Extract the (X, Y) coordinate from the center of the cell holding the provided text.  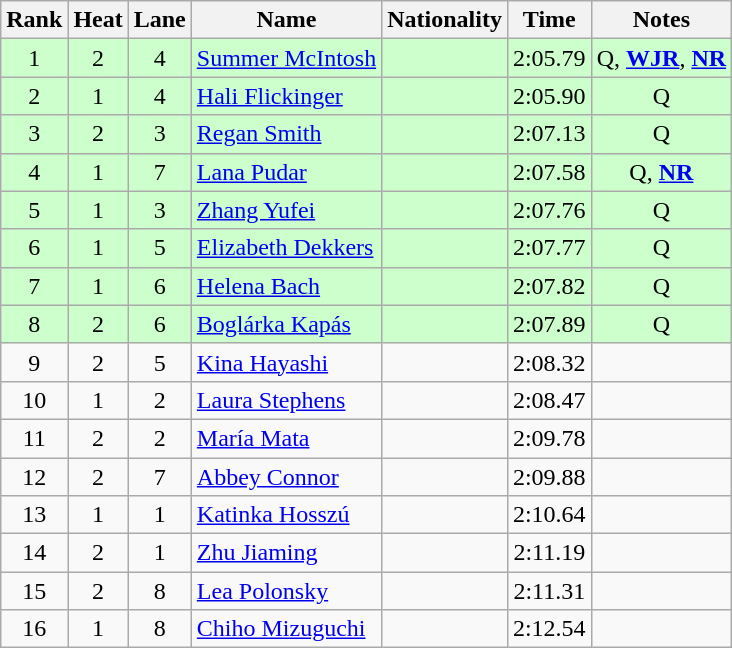
Time (549, 20)
Hali Flickinger (286, 96)
2:08.32 (549, 362)
2:07.13 (549, 134)
2:05.79 (549, 58)
2:11.31 (549, 591)
10 (34, 400)
2:12.54 (549, 629)
Elizabeth Dekkers (286, 248)
Laura Stephens (286, 400)
Boglárka Kapás (286, 324)
Lane (160, 20)
Chiho Mizuguchi (286, 629)
2:07.77 (549, 248)
Zhu Jiaming (286, 553)
María Mata (286, 438)
12 (34, 477)
16 (34, 629)
2:07.89 (549, 324)
2:07.76 (549, 210)
Kina Hayashi (286, 362)
Regan Smith (286, 134)
Heat (98, 20)
2:09.88 (549, 477)
2:08.47 (549, 400)
2:05.90 (549, 96)
Q, WJR, NR (661, 58)
2:09.78 (549, 438)
2:10.64 (549, 515)
2:07.58 (549, 172)
Name (286, 20)
Abbey Connor (286, 477)
Summer McIntosh (286, 58)
2:07.82 (549, 286)
13 (34, 515)
Helena Bach (286, 286)
Katinka Hosszú (286, 515)
15 (34, 591)
Rank (34, 20)
Nationality (445, 20)
9 (34, 362)
Notes (661, 20)
11 (34, 438)
Lana Pudar (286, 172)
14 (34, 553)
2:11.19 (549, 553)
Q, NR (661, 172)
Lea Polonsky (286, 591)
Zhang Yufei (286, 210)
